Output the [X, Y] coordinate of the center of the cell containing the given text.  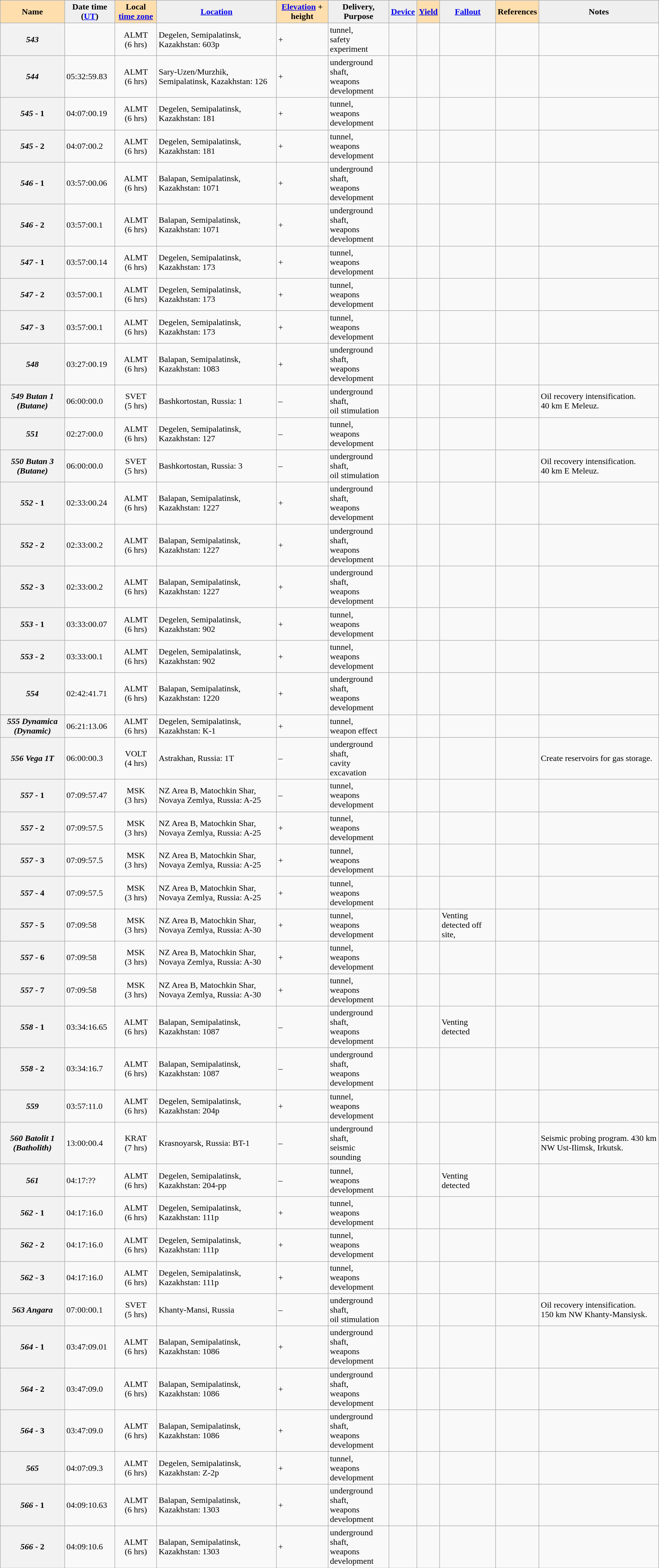
tunnel,safety experiment [359, 39]
Degelen, Semipalatinsk, Kazakhstan: 204p [216, 1106]
03:34:16.7 [89, 1069]
03:57:11.0 [89, 1106]
557 - 1 [32, 795]
551 [32, 433]
06:21:13.06 [89, 726]
559 [32, 1106]
04:07:00.2 [89, 146]
557 - 4 [32, 893]
564 - 2 [32, 1389]
Yield [428, 12]
tunnel,weapon effect [359, 726]
558 - 1 [32, 1027]
Degelen, Semipalatinsk, Kazakhstan: 603p [216, 39]
552 - 1 [32, 503]
Notes [599, 12]
Degelen, Semipalatinsk, Kazakhstan: K-1 [216, 726]
07:00:00.1 [89, 1310]
05:32:59.83 [89, 77]
Local time zone [136, 12]
Astrakhan, Russia: 1T [216, 758]
Location [216, 12]
547 - 2 [32, 294]
553 - 1 [32, 624]
Venting detected off site, [467, 925]
Krasnoyarsk, Russia: BT-1 [216, 1143]
Oil recovery intensification. 150 km NW Khanty-Mansiysk. [599, 1310]
03:33:00.1 [89, 656]
566 - 1 [32, 1505]
547 - 1 [32, 262]
06:00:00.3 [89, 758]
557 - 2 [32, 828]
Degelen, Semipalatinsk, Kazakhstan: 127 [216, 433]
03:57:00.14 [89, 262]
564 - 3 [32, 1430]
Elevation + height [302, 12]
557 - 5 [32, 925]
561 [32, 1180]
Fallout [467, 12]
13:00:00.4 [89, 1143]
03:34:16.65 [89, 1027]
545 - 1 [32, 114]
Degelen, Semipalatinsk, Kazakhstan: Z-2p [216, 1468]
562 - 3 [32, 1277]
03:57:00.06 [89, 183]
04:09:10.6 [89, 1547]
547 - 3 [32, 327]
554 [32, 694]
552 - 2 [32, 545]
556 Vega 1T [32, 758]
04:17:?? [89, 1180]
549 Butan 1 (Butane) [32, 401]
553 - 2 [32, 656]
550 Butan 3 (Butane) [32, 466]
04:09:10.63 [89, 1505]
566 - 2 [32, 1547]
558 - 2 [32, 1069]
544 [32, 77]
562 - 1 [32, 1213]
03:47:09.01 [89, 1347]
562 - 2 [32, 1245]
Bashkortostan, Russia: 3 [216, 466]
Name [32, 12]
565 [32, 1468]
555 Dynamica (Dynamic) [32, 726]
Delivery, Purpose [359, 12]
References [517, 12]
Degelen, Semipalatinsk, Kazakhstan: 204-pp [216, 1180]
545 - 2 [32, 146]
Create reservoirs for gas storage. [599, 758]
VOLT (4 hrs) [136, 758]
Device [403, 12]
underground shaft,seismic sounding [359, 1143]
Balapan, Semipalatinsk, Kazakhstan: 1220 [216, 694]
548 [32, 364]
02:42:41.71 [89, 694]
04:07:09.3 [89, 1468]
Balapan, Semipalatinsk, Kazakhstan: 1083 [216, 364]
Seismic probing program. 430 km NW Ust-Ilimsk, Irkutsk. [599, 1143]
557 - 7 [32, 990]
563 Angara [32, 1310]
03:33:00.07 [89, 624]
557 - 3 [32, 860]
03:27:00.19 [89, 364]
560 Batolit 1 (Batholith) [32, 1143]
Date time (UT) [89, 12]
07:09:57.47 [89, 795]
546 - 1 [32, 183]
552 - 3 [32, 587]
underground shaft,cavity excavation [359, 758]
543 [32, 39]
Sary-Uzen/Murzhik, Semipalatinsk, Kazakhstan: 126 [216, 77]
04:07:00.19 [89, 114]
02:27:00.0 [89, 433]
KRAT (7 hrs) [136, 1143]
02:33:00.24 [89, 503]
Khanty-Mansi, Russia [216, 1310]
Bashkortostan, Russia: 1 [216, 401]
564 - 1 [32, 1347]
557 - 6 [32, 957]
546 - 2 [32, 225]
